Return [X, Y] of the center of cell containing provided text 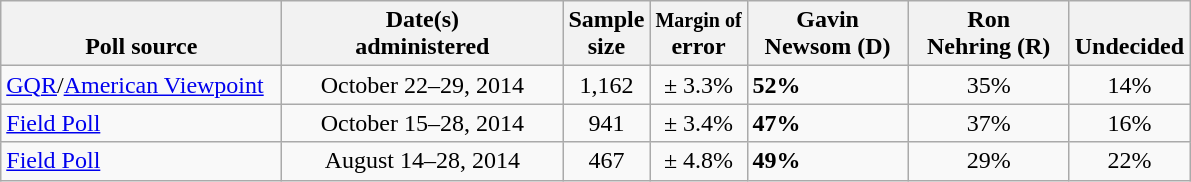
Samplesize [606, 34]
± 4.8% [698, 161]
Margin oferror [698, 34]
37% [988, 123]
22% [1129, 161]
941 [606, 123]
Undecided [1129, 34]
Poll source [142, 34]
467 [606, 161]
August 14–28, 2014 [422, 161]
October 15–28, 2014 [422, 123]
16% [1129, 123]
49% [828, 161]
RonNehring (R) [988, 34]
GavinNewsom (D) [828, 34]
52% [828, 85]
47% [828, 123]
29% [988, 161]
35% [988, 85]
October 22–29, 2014 [422, 85]
14% [1129, 85]
Date(s)administered [422, 34]
± 3.4% [698, 123]
± 3.3% [698, 85]
1,162 [606, 85]
GQR/American Viewpoint [142, 85]
